Determine the [x, y] coordinate at the center of the cell enclosing the given text.  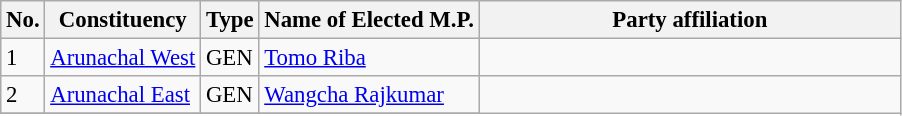
Arunachal East [123, 95]
2 [23, 95]
Arunachal West [123, 58]
Name of Elected M.P. [369, 20]
No. [23, 20]
Party affiliation [690, 20]
Tomo Riba [369, 58]
Type [230, 20]
Constituency [123, 20]
Wangcha Rajkumar [369, 95]
1 [23, 58]
